For the text-containing cell, return its midpoint in (x, y) coordinate format. 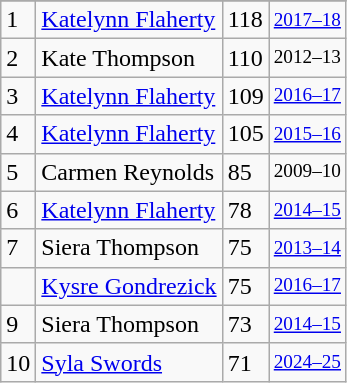
7 (18, 248)
9 (18, 324)
3 (18, 96)
5 (18, 172)
4 (18, 134)
85 (246, 172)
71 (246, 362)
73 (246, 324)
110 (246, 58)
Carmen Reynolds (129, 172)
2015–16 (307, 134)
2 (18, 58)
2024–25 (307, 362)
2012–13 (307, 58)
118 (246, 20)
1 (18, 20)
Syla Swords (129, 362)
105 (246, 134)
Kysre Gondrezick (129, 286)
Kate Thompson (129, 58)
2013–14 (307, 248)
6 (18, 210)
78 (246, 210)
10 (18, 362)
2017–18 (307, 20)
2009–10 (307, 172)
109 (246, 96)
